Return (x, y) of the center of cell containing provided text 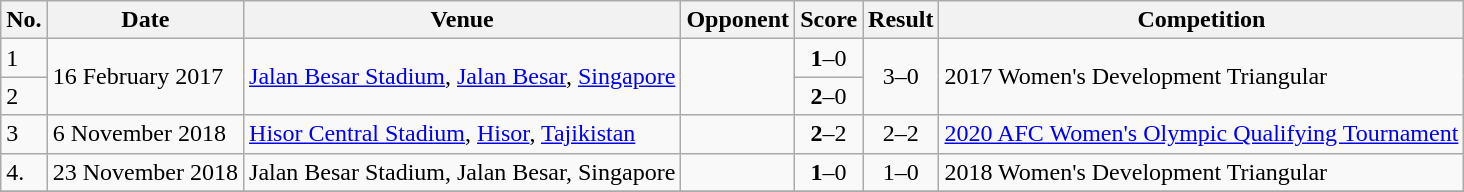
No. (24, 20)
2020 AFC Women's Olympic Qualifying Tournament (1202, 134)
23 November 2018 (145, 172)
Result (901, 20)
Opponent (738, 20)
4. (24, 172)
Date (145, 20)
Score (829, 20)
Competition (1202, 20)
2017 Women's Development Triangular (1202, 77)
16 February 2017 (145, 77)
Hisor Central Stadium, Hisor, Tajikistan (462, 134)
1 (24, 58)
2018 Women's Development Triangular (1202, 172)
Venue (462, 20)
2–0 (829, 96)
6 November 2018 (145, 134)
2 (24, 96)
3–0 (901, 77)
3 (24, 134)
